Detect which cell encompasses the target text, then output its (x, y) center coordinate. 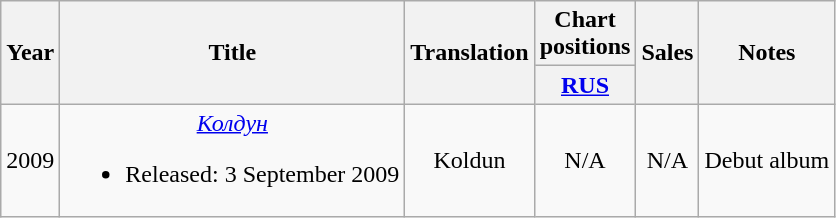
RUS (585, 85)
Title (232, 52)
Sales (668, 52)
Year (30, 52)
2009 (30, 160)
Notes (767, 52)
Debut album (767, 160)
Koldun (470, 160)
Translation (470, 52)
Chart positions (585, 34)
КолдунReleased: 3 September 2009 (232, 160)
